From the cell containing the given text, extract its center point as (X, Y) coordinate. 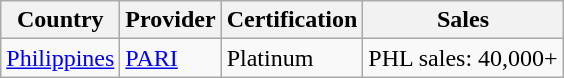
Provider (170, 20)
PHL sales: 40,000+ (463, 58)
Country (60, 20)
Sales (463, 20)
PARI (170, 58)
Philippines (60, 58)
Certification (292, 20)
Platinum (292, 58)
